Detect which cell encompasses the target text, then output its [x, y] center coordinate. 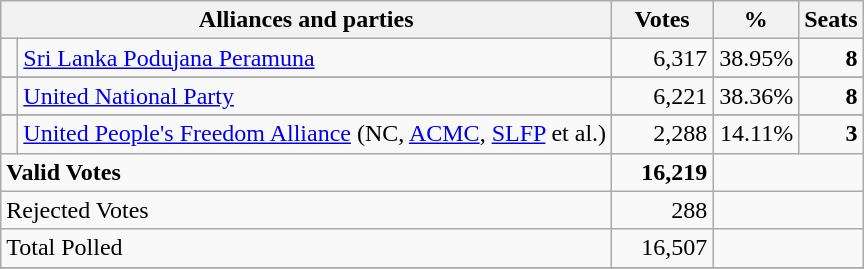
3 [831, 134]
2,288 [662, 134]
% [756, 20]
Seats [831, 20]
Sri Lanka Podujana Peramuna [315, 58]
16,507 [662, 248]
Alliances and parties [306, 20]
14.11% [756, 134]
Votes [662, 20]
United National Party [315, 96]
Total Polled [306, 248]
6,317 [662, 58]
288 [662, 210]
6,221 [662, 96]
38.36% [756, 96]
38.95% [756, 58]
16,219 [662, 172]
Rejected Votes [306, 210]
United People's Freedom Alliance (NC, ACMC, SLFP et al.) [315, 134]
Valid Votes [306, 172]
